Find where the given text appears and provide that cell's center as [X, Y] coordinate. 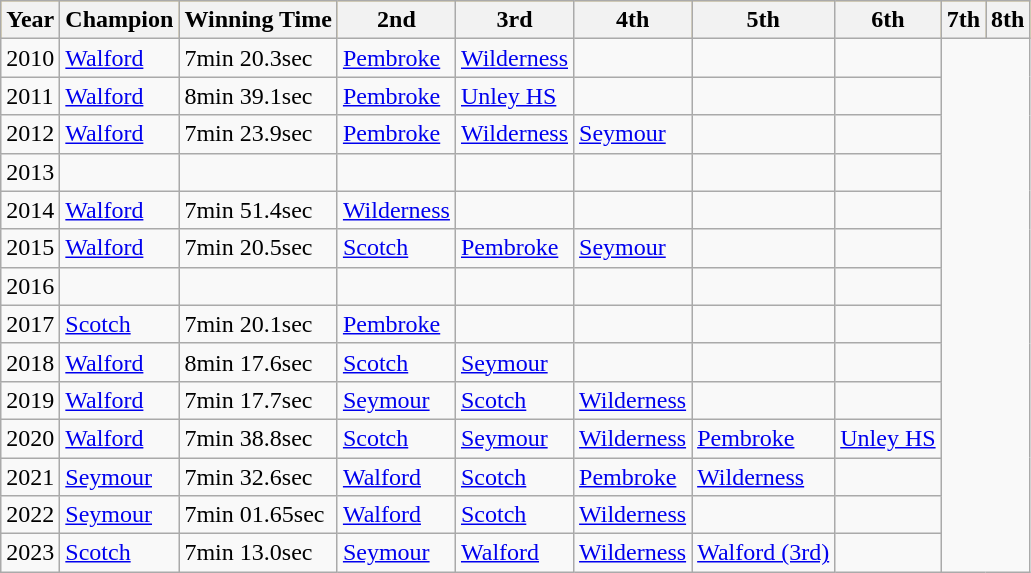
2013 [30, 172]
2012 [30, 134]
7min 38.8sec [258, 438]
7min 17.7sec [258, 400]
2018 [30, 362]
3rd [514, 20]
2010 [30, 58]
2020 [30, 438]
6th [888, 20]
2022 [30, 515]
2nd [396, 20]
7min 20.5sec [258, 248]
Walford (3rd) [764, 553]
5th [764, 20]
2023 [30, 553]
7min 20.3sec [258, 58]
2016 [30, 286]
2019 [30, 400]
2011 [30, 96]
7min 20.1sec [258, 324]
7min 32.6sec [258, 477]
4th [633, 20]
2014 [30, 210]
2017 [30, 324]
8th [1008, 20]
7min 51.4sec [258, 210]
7min 01.65sec [258, 515]
7min 23.9sec [258, 134]
Year [30, 20]
7th [963, 20]
8min 39.1sec [258, 96]
2015 [30, 248]
7min 13.0sec [258, 553]
8min 17.6sec [258, 362]
Winning Time [258, 20]
Champion [120, 20]
2021 [30, 477]
